Search for the cell housing the specified text and yield its (x, y) center coordinate. 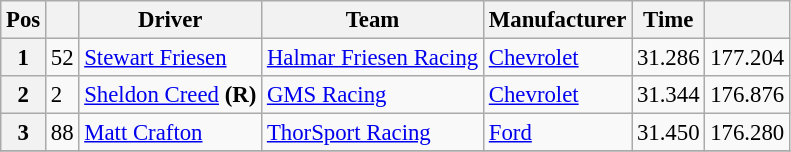
176.280 (748, 133)
Pos (24, 20)
31.286 (668, 58)
Time (668, 20)
Driver (170, 20)
52 (62, 58)
Manufacturer (557, 20)
GMS Racing (373, 95)
Team (373, 20)
176.876 (748, 95)
3 (24, 133)
Matt Crafton (170, 133)
31.344 (668, 95)
Stewart Friesen (170, 58)
88 (62, 133)
ThorSport Racing (373, 133)
Sheldon Creed (R) (170, 95)
177.204 (748, 58)
Ford (557, 133)
Halmar Friesen Racing (373, 58)
31.450 (668, 133)
1 (24, 58)
